Return the [x, y] coordinate for the center point of the cell that contains the specified text.  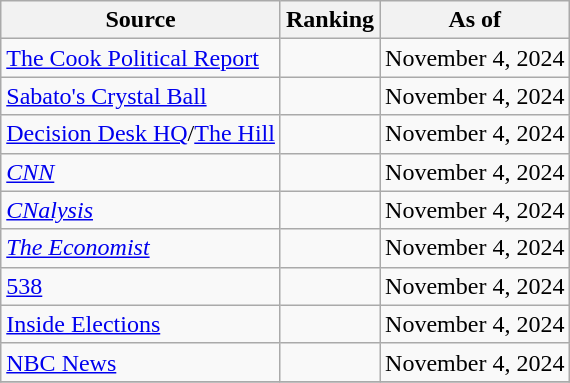
As of [475, 20]
Sabato's Crystal Ball [141, 96]
CNalysis [141, 210]
Source [141, 20]
Decision Desk HQ/The Hill [141, 134]
The Cook Political Report [141, 58]
The Economist [141, 248]
CNN [141, 172]
Ranking [330, 20]
NBC News [141, 362]
538 [141, 286]
Inside Elections [141, 324]
